Extract the [x, y] coordinate from the center of the cell holding the provided text.  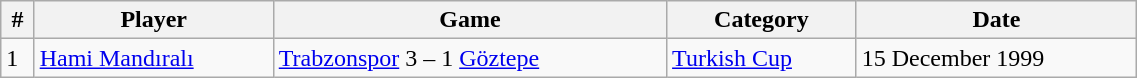
Trabzonspor 3 – 1 Göztepe [470, 58]
Hami Mandıralı [154, 58]
Category [762, 20]
Game [470, 20]
Player [154, 20]
Turkish Cup [762, 58]
15 December 1999 [996, 58]
1 [18, 58]
# [18, 20]
Date [996, 20]
